Extract the [x, y] coordinate from the center of the cell holding the provided text.  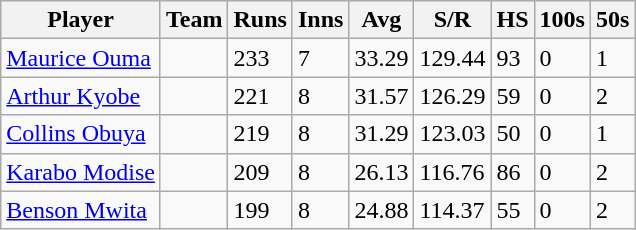
Avg [382, 20]
Runs [260, 20]
24.88 [382, 210]
233 [260, 58]
221 [260, 96]
114.37 [452, 210]
50 [512, 134]
Player [81, 20]
HS [512, 20]
219 [260, 134]
Team [194, 20]
7 [320, 58]
33.29 [382, 58]
123.03 [452, 134]
126.29 [452, 96]
116.76 [452, 172]
50s [612, 20]
93 [512, 58]
100s [562, 20]
Inns [320, 20]
26.13 [382, 172]
Benson Mwita [81, 210]
86 [512, 172]
Arthur Kyobe [81, 96]
31.29 [382, 134]
S/R [452, 20]
Karabo Modise [81, 172]
199 [260, 210]
129.44 [452, 58]
55 [512, 210]
209 [260, 172]
31.57 [382, 96]
59 [512, 96]
Collins Obuya [81, 134]
Maurice Ouma [81, 58]
